Output the [X, Y] coordinate of the center of the cell containing the given text.  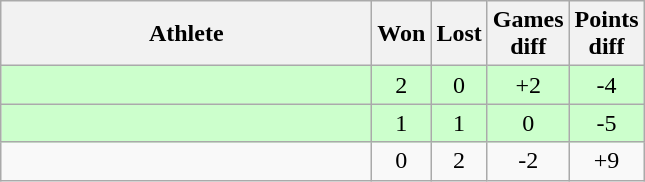
Gamesdiff [528, 34]
-5 [606, 123]
-4 [606, 85]
-2 [528, 161]
Lost [459, 34]
Athlete [186, 34]
Won [402, 34]
+2 [528, 85]
Pointsdiff [606, 34]
+9 [606, 161]
